Output the (X, Y) coordinate of the center of the cell containing the given text.  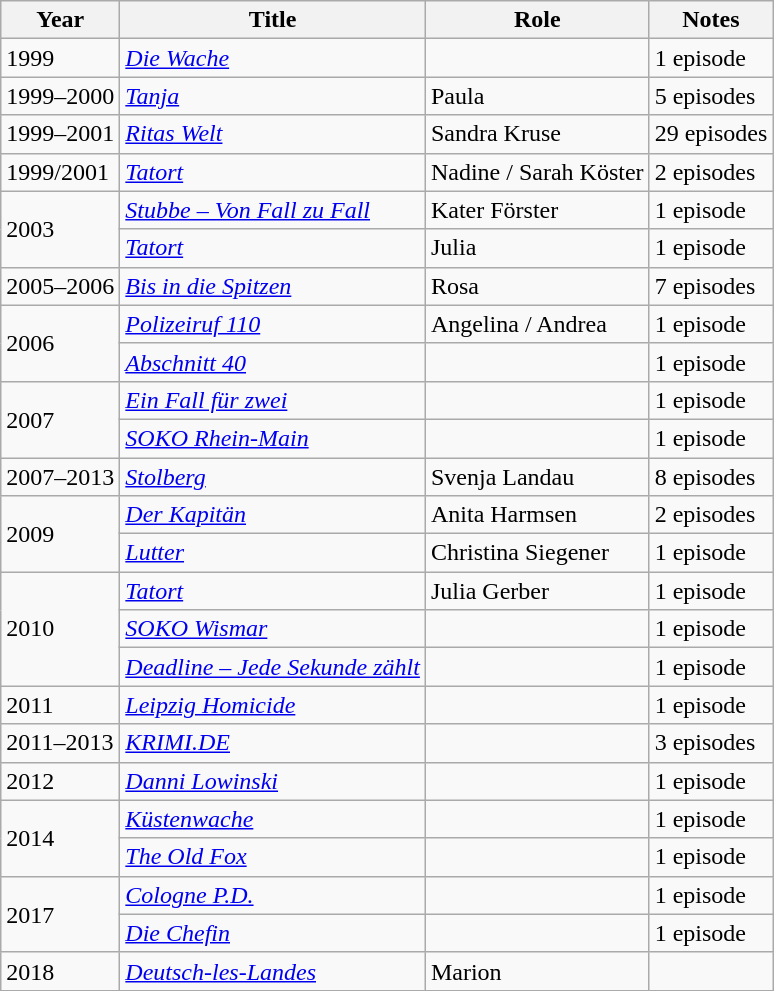
2007–2013 (60, 477)
Abschnitt 40 (273, 362)
2014 (60, 838)
Kater Förster (537, 210)
1999–2001 (60, 134)
Christina Siegener (537, 553)
7 episodes (711, 286)
1999–2000 (60, 96)
2003 (60, 229)
Julia (537, 248)
Marion (537, 971)
The Old Fox (273, 857)
2005–2006 (60, 286)
Die Wache (273, 58)
Deadline – Jede Sekunde zählt (273, 667)
1999 (60, 58)
KRIMI.DE (273, 743)
Anita Harmsen (537, 515)
Polizeiruf 110 (273, 324)
Stubbe – Von Fall zu Fall (273, 210)
Danni Lowinski (273, 781)
2007 (60, 419)
2006 (60, 343)
Notes (711, 20)
Role (537, 20)
Stolberg (273, 477)
2011 (60, 705)
Lutter (273, 553)
Julia Gerber (537, 591)
Der Kapitän (273, 515)
3 episodes (711, 743)
Cologne P.D. (273, 895)
Die Chefin (273, 933)
2018 (60, 971)
2010 (60, 629)
Ein Fall für zwei (273, 400)
2009 (60, 534)
5 episodes (711, 96)
Paula (537, 96)
Nadine / Sarah Köster (537, 172)
29 episodes (711, 134)
1999/2001 (60, 172)
8 episodes (711, 477)
2017 (60, 914)
Angelina / Andrea (537, 324)
Title (273, 20)
Rosa (537, 286)
2011–2013 (60, 743)
SOKO Wismar (273, 629)
Sandra Kruse (537, 134)
Ritas Welt (273, 134)
Tanja (273, 96)
2012 (60, 781)
Svenja Landau (537, 477)
Küstenwache (273, 819)
Leipzig Homicide (273, 705)
Deutsch-les-Landes (273, 971)
Year (60, 20)
Bis in die Spitzen (273, 286)
SOKO Rhein-Main (273, 438)
